Extract the (X, Y) coordinate from the center of the cell holding the provided text.  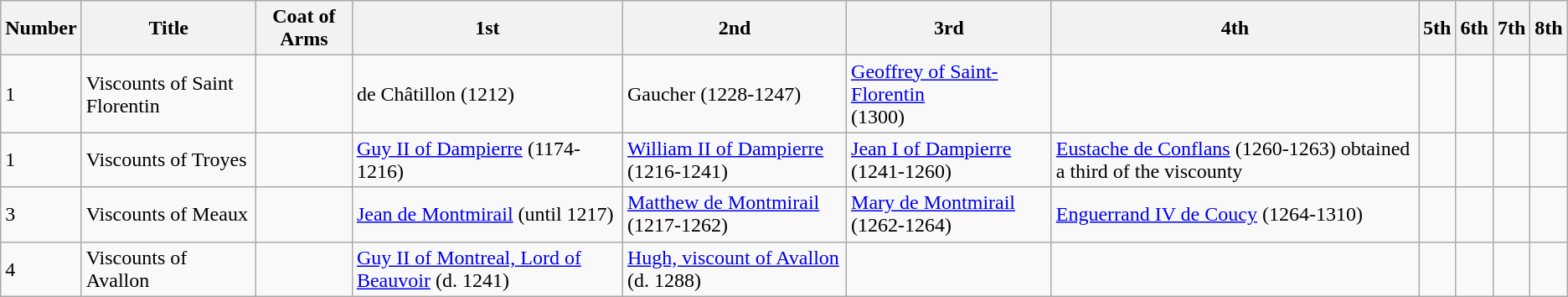
Viscounts of Troyes (168, 159)
3 (41, 215)
6th (1474, 29)
Gaucher (1228-1247) (734, 94)
Enguerrand IV de Coucy (1264-1310) (1235, 215)
1st (487, 29)
8th (1549, 29)
William II of Dampierre (1216-1241) (734, 159)
Jean de Montmirail (until 1217) (487, 215)
5th (1437, 29)
4th (1235, 29)
3rd (950, 29)
2nd (734, 29)
Viscounts of Meaux (168, 215)
Mary de Montmirail (1262-1264) (950, 215)
Title (168, 29)
Geoffrey of Saint-Florentin(1300) (950, 94)
7th (1511, 29)
de Châtillon (1212) (487, 94)
Matthew de Montmirail (1217-1262) (734, 215)
Hugh, viscount of Avallon (d. 1288) (734, 268)
Number (41, 29)
Coat of Arms (303, 29)
4 (41, 268)
Viscounts of Avallon (168, 268)
Jean I of Dampierre (1241-1260) (950, 159)
Eustache de Conflans (1260-1263) obtained a third of the viscounty (1235, 159)
Guy II of Montreal, Lord of Beauvoir (d. 1241) (487, 268)
Guy II of Dampierre (1174-1216) (487, 159)
Viscounts of Saint Florentin (168, 94)
